Pinpoint the cell where the given text exists, returning its [X, Y] midpoint coordinate. 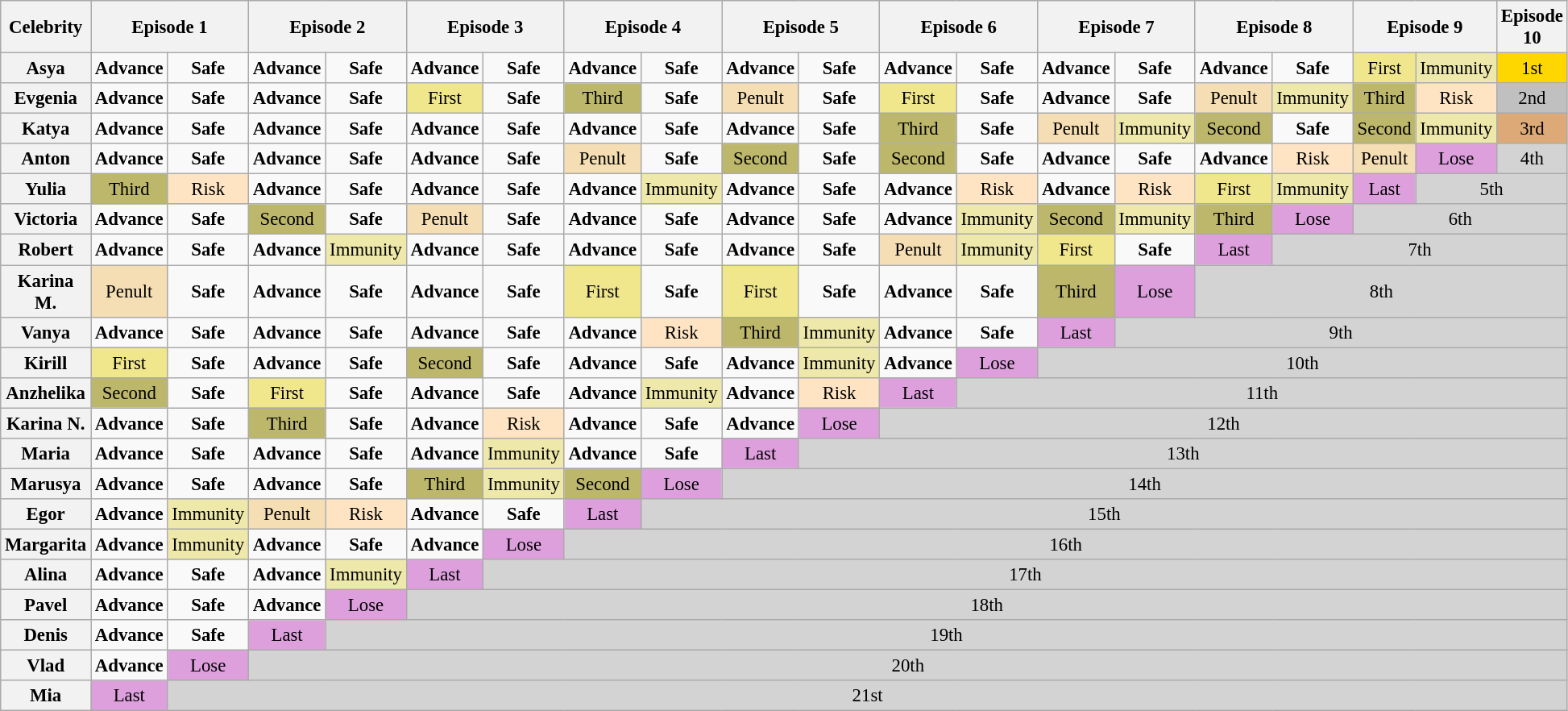
5th [1491, 189]
Evgenia [46, 98]
Vlad [46, 666]
21st [867, 696]
18th [986, 605]
Episode 6 [959, 27]
Asya [46, 69]
Kirill [46, 363]
Anton [46, 159]
Karina M. [46, 292]
Episode 4 [643, 27]
14th [1144, 484]
8th [1381, 292]
Karina N. [46, 423]
19th [946, 635]
12th [1224, 423]
1st [1532, 69]
Margarita [46, 544]
7th [1420, 250]
Episode 9 [1425, 27]
Alina [46, 575]
Episode 7 [1117, 27]
3rd [1532, 129]
Celebrity [46, 27]
10th [1303, 363]
Episode 8 [1274, 27]
Egor [46, 514]
Robert [46, 250]
Pavel [46, 605]
17th [1026, 575]
Denis [46, 635]
Episode 10 [1532, 27]
2nd [1532, 98]
16th [1065, 544]
Episode 5 [801, 27]
4th [1532, 159]
13th [1183, 454]
Victoria [46, 220]
Yulia [46, 189]
Vanya [46, 332]
11th [1262, 393]
Episode 2 [327, 27]
Episode 3 [485, 27]
Anzhelika [46, 393]
9th [1341, 332]
20th [907, 666]
15th [1104, 514]
Marusya [46, 484]
6th [1460, 220]
Mia [46, 696]
Katya [46, 129]
Maria [46, 454]
Episode 1 [170, 27]
